Output the [X, Y] coordinate of the center of the cell containing the given text.  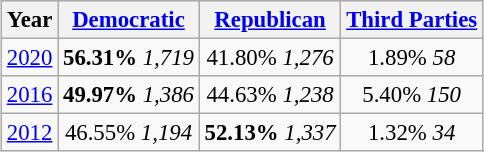
Year [30, 20]
Republican [270, 20]
2016 [30, 95]
41.80% 1,276 [270, 58]
44.63% 1,238 [270, 95]
Third Parties [412, 20]
1.89% 58 [412, 58]
5.40% 150 [412, 95]
1.32% 34 [412, 133]
Democratic [129, 20]
49.97% 1,386 [129, 95]
52.13% 1,337 [270, 133]
46.55% 1,194 [129, 133]
56.31% 1,719 [129, 58]
2020 [30, 58]
2012 [30, 133]
